Find where the given text appears and provide that cell's center as (x, y) coordinate. 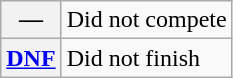
Did not finish (146, 58)
DNF (31, 58)
Did not compete (146, 20)
— (31, 20)
